Find where the given text appears and provide that cell's center as (x, y) coordinate. 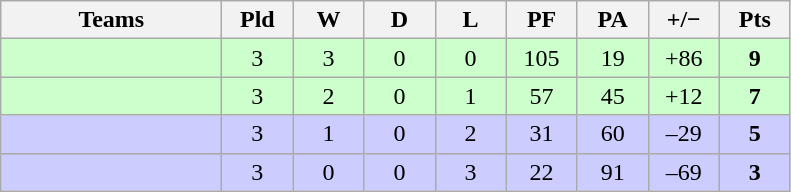
Pts (754, 20)
19 (612, 58)
+/− (684, 20)
7 (754, 96)
+12 (684, 96)
D (400, 20)
–29 (684, 134)
5 (754, 134)
57 (542, 96)
PA (612, 20)
Pld (258, 20)
Teams (112, 20)
45 (612, 96)
22 (542, 172)
L (470, 20)
9 (754, 58)
31 (542, 134)
60 (612, 134)
91 (612, 172)
PF (542, 20)
105 (542, 58)
W (328, 20)
+86 (684, 58)
–69 (684, 172)
